For the text-containing cell, return its midpoint in (x, y) coordinate format. 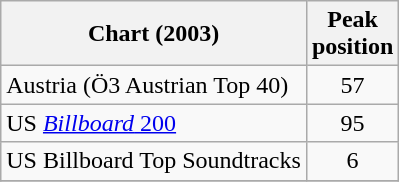
US Billboard Top Soundtracks (154, 161)
Peakposition (352, 34)
95 (352, 123)
Chart (2003) (154, 34)
6 (352, 161)
Austria (Ö3 Austrian Top 40) (154, 85)
US Billboard 200 (154, 123)
57 (352, 85)
